From the cell containing the given text, extract its center point as (X, Y) coordinate. 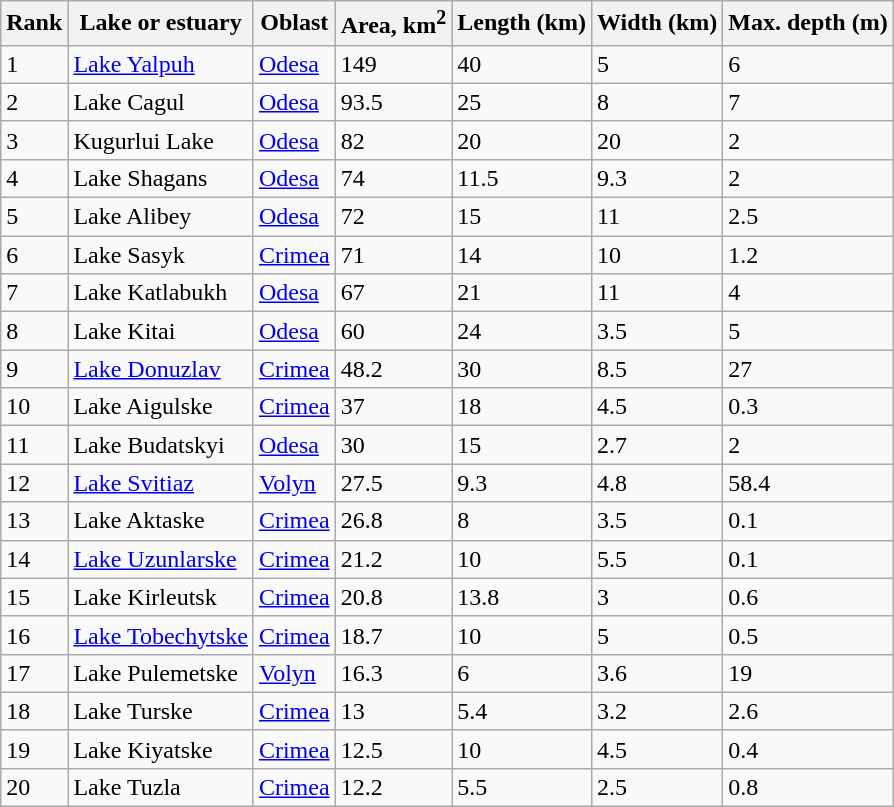
58.4 (808, 483)
37 (394, 407)
40 (522, 64)
Length (km) (522, 24)
27 (808, 369)
93.5 (394, 102)
21 (522, 293)
71 (394, 255)
Lake Tuzla (161, 787)
0.6 (808, 597)
Area, km2 (394, 24)
26.8 (394, 521)
25 (522, 102)
9 (34, 369)
27.5 (394, 483)
149 (394, 64)
67 (394, 293)
48.2 (394, 369)
13.8 (522, 597)
Lake Sasyk (161, 255)
16 (34, 635)
3.2 (656, 711)
Lake Turske (161, 711)
16.3 (394, 673)
2.7 (656, 445)
Lake Aigulske (161, 407)
2.6 (808, 711)
12 (34, 483)
82 (394, 140)
Lake Kirleutsk (161, 597)
0.8 (808, 787)
Rank (34, 24)
Lake Alibey (161, 217)
24 (522, 331)
Lake Kiyatske (161, 749)
11.5 (522, 178)
Lake Donuzlav (161, 369)
17 (34, 673)
12.2 (394, 787)
Lake Kitai (161, 331)
3.6 (656, 673)
Oblast (294, 24)
8.5 (656, 369)
Width (km) (656, 24)
Lake Pulemetske (161, 673)
18.7 (394, 635)
1.2 (808, 255)
20.8 (394, 597)
Lake Katlabukh (161, 293)
Lake Budatskyi (161, 445)
Lake Cagul (161, 102)
0.3 (808, 407)
Lake Aktaske (161, 521)
12.5 (394, 749)
60 (394, 331)
0.5 (808, 635)
5.4 (522, 711)
Lake Tobechytske (161, 635)
72 (394, 217)
74 (394, 178)
1 (34, 64)
Lake Shagans (161, 178)
Lake Yalpuh (161, 64)
Lake Uzunlarske (161, 559)
Max. depth (m) (808, 24)
Kugurlui Lake (161, 140)
4.8 (656, 483)
0.4 (808, 749)
Lake or estuary (161, 24)
Lake Svitiaz (161, 483)
21.2 (394, 559)
